Return [x, y] of the center of cell containing provided text 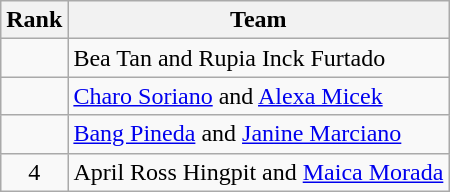
Bea Tan and Rupia Inck Furtado [258, 58]
Rank [34, 20]
Charo Soriano and Alexa Micek [258, 96]
April Ross Hingpit and Maica Morada [258, 172]
4 [34, 172]
Team [258, 20]
Bang Pineda and Janine Marciano [258, 134]
